Detect which cell encompasses the target text, then output its (X, Y) center coordinate. 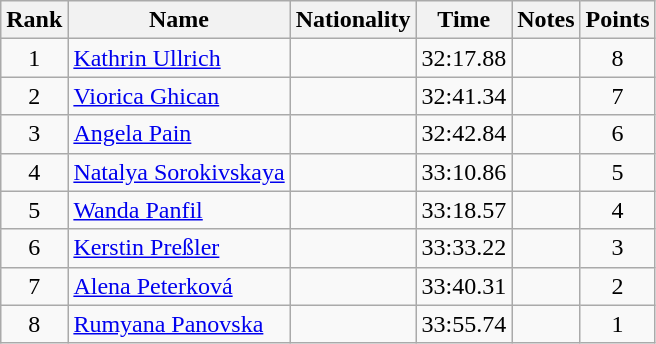
Alena Peterková (179, 286)
Nationality (353, 20)
32:41.34 (464, 96)
32:17.88 (464, 58)
33:40.31 (464, 286)
33:10.86 (464, 172)
33:33.22 (464, 248)
Rumyana Panovska (179, 324)
Points (618, 20)
33:55.74 (464, 324)
Time (464, 20)
Angela Pain (179, 134)
Name (179, 20)
Kathrin Ullrich (179, 58)
Notes (546, 20)
Rank (34, 20)
Kerstin Preßler (179, 248)
33:18.57 (464, 210)
32:42.84 (464, 134)
Natalya Sorokivskaya (179, 172)
Wanda Panfil (179, 210)
Viorica Ghican (179, 96)
